Pinpoint the cell where the given text exists, returning its [x, y] midpoint coordinate. 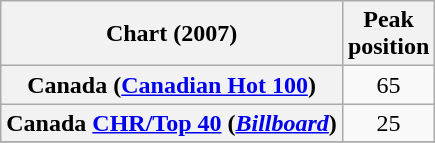
Canada CHR/Top 40 (Billboard) [172, 123]
65 [388, 85]
25 [388, 123]
Peakposition [388, 34]
Canada (Canadian Hot 100) [172, 85]
Chart (2007) [172, 34]
